From the cell containing the given text, extract its center point as (x, y) coordinate. 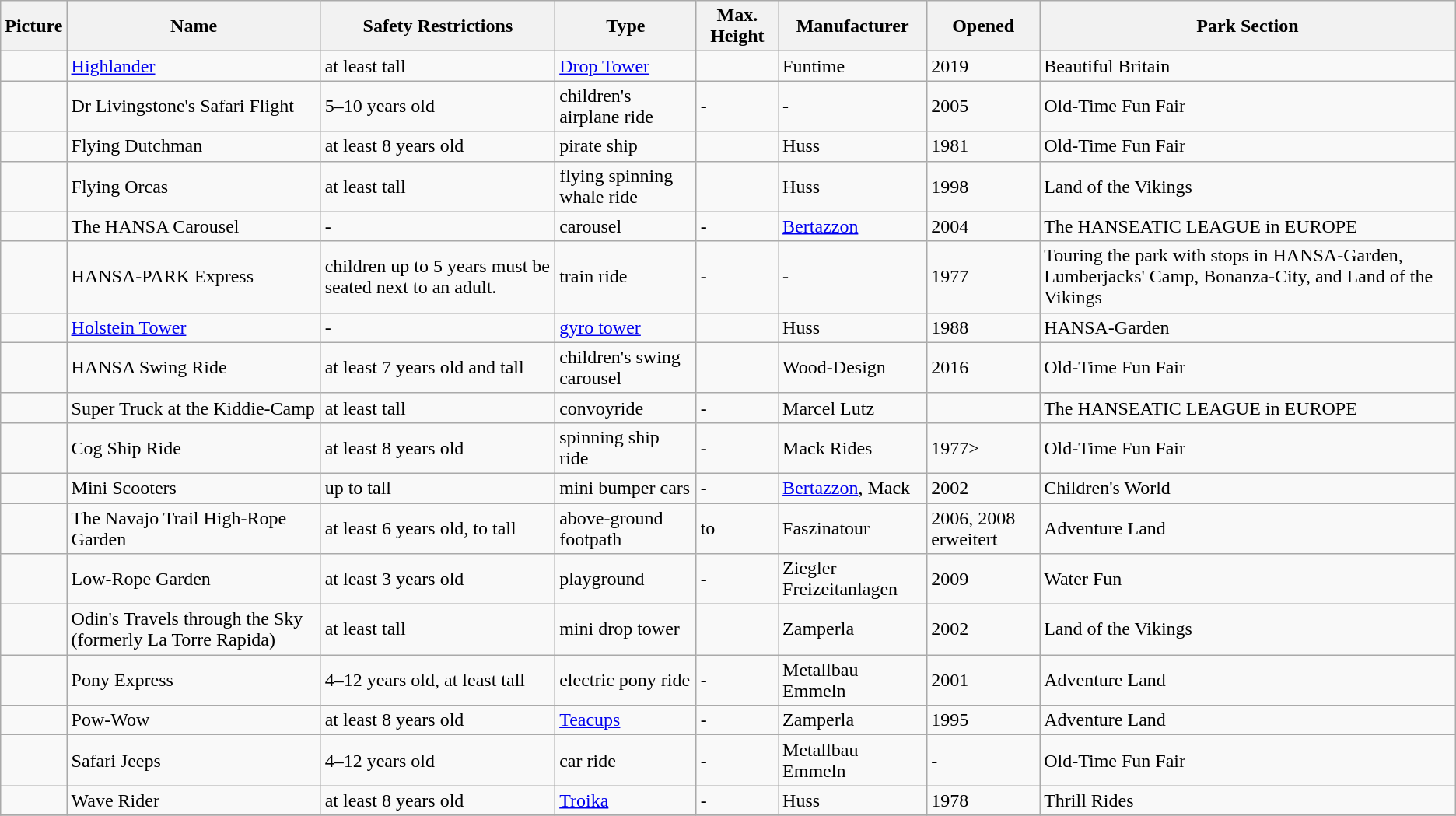
Manufacturer (852, 26)
Type (626, 26)
Water Fun (1248, 579)
Picture (34, 26)
2001 (983, 680)
Highlander (194, 66)
at least 6 years old, to tall (437, 527)
The Navajo Trail High-Rope Garden (194, 527)
children up to 5 years must be seated next to an adult. (437, 277)
Touring the park with stops in HANSA-Garden, Lumberjacks' Camp, Bonanza-City, and Land of the Vikings (1248, 277)
2016 (983, 367)
5–10 years old (437, 106)
Beautiful Britain (1248, 66)
carousel (626, 226)
mini drop tower (626, 630)
Funtime (852, 66)
up to tall (437, 488)
HANSA-Garden (1248, 327)
4–12 years old (437, 761)
1981 (983, 146)
Safari Jeeps (194, 761)
Bertazzon (852, 226)
convoyride (626, 408)
Dr Livingstone's Safari Flight (194, 106)
2019 (983, 66)
pirate ship (626, 146)
Park Section (1248, 26)
Mack Rides (852, 448)
2006, 2008 erweitert (983, 527)
Flying Orcas (194, 187)
HANSA Swing Ride (194, 367)
at least 7 years old and tall (437, 367)
Marcel Lutz (852, 408)
Name (194, 26)
2005 (983, 106)
HANSA-PARK Express (194, 277)
Bertazzon, Mack (852, 488)
Flying Dutchman (194, 146)
Pow-Wow (194, 720)
2009 (983, 579)
Teacups (626, 720)
car ride (626, 761)
Pony Express (194, 680)
at least 3 years old (437, 579)
4–12 years old, at least tall (437, 680)
Odin's Travels through the Sky (formerly La Torre Rapida) (194, 630)
above-ground footpath (626, 527)
2004 (983, 226)
1978 (983, 800)
electric pony ride (626, 680)
Opened (983, 26)
spinning ship ride (626, 448)
1995 (983, 720)
Cog Ship Ride (194, 448)
Faszinatour (852, 527)
1977> (983, 448)
1988 (983, 327)
1977 (983, 277)
children's swing carousel (626, 367)
Safety Restrictions (437, 26)
Ziegler Freizeitanlagen (852, 579)
Max. Height (737, 26)
mini bumper cars (626, 488)
flying spinning whale ride (626, 187)
playground (626, 579)
The HANSA Carousel (194, 226)
Super Truck at the Kiddie-Camp (194, 408)
Children's World (1248, 488)
Mini Scooters (194, 488)
Low-Rope Garden (194, 579)
Thrill Rides (1248, 800)
gyro tower (626, 327)
Drop Tower (626, 66)
train ride (626, 277)
Wood-Design (852, 367)
children's airplane ride (626, 106)
to (737, 527)
Troika (626, 800)
Holstein Tower (194, 327)
Wave Rider (194, 800)
1998 (983, 187)
